Return (x, y) of the center of cell containing provided text 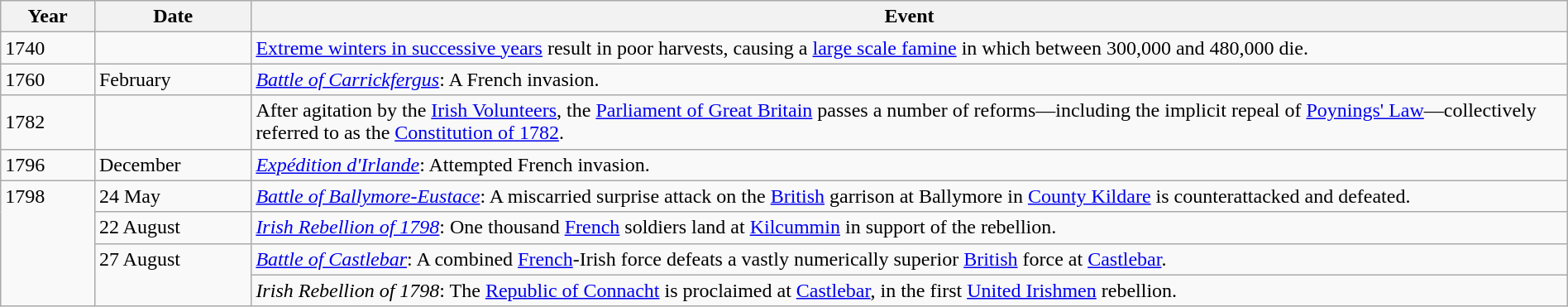
Event (910, 17)
Extreme winters in successive years result in poor harvests, causing a large scale famine in which between 300,000 and 480,000 die. (910, 48)
1796 (48, 165)
1740 (48, 48)
Expédition d'Irlande: Attempted French invasion. (910, 165)
27 August (172, 275)
24 May (172, 196)
1782 (48, 122)
Battle of Ballymore-Eustace: A miscarried surprise attack on the British garrison at Ballymore in County Kildare is counterattacked and defeated. (910, 196)
1798 (48, 243)
December (172, 165)
Year (48, 17)
Battle of Castlebar: A combined French-Irish force defeats a vastly numerically superior British force at Castlebar. (910, 259)
Irish Rebellion of 1798: One thousand French soldiers land at Kilcummin in support of the rebellion. (910, 228)
February (172, 79)
1760 (48, 79)
Battle of Carrickfergus: A French invasion. (910, 79)
Irish Rebellion of 1798: The Republic of Connacht is proclaimed at Castlebar, in the first United Irishmen rebellion. (910, 290)
22 August (172, 228)
Date (172, 17)
